Search for the cell housing the specified text and yield its (X, Y) center coordinate. 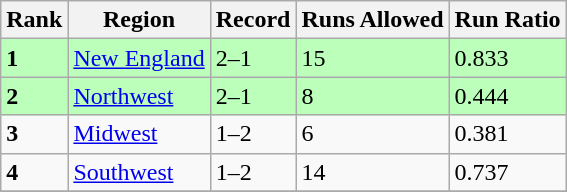
2 (34, 96)
Region (139, 20)
15 (372, 58)
3 (34, 134)
1 (34, 58)
14 (372, 172)
Rank (34, 20)
8 (372, 96)
Run Ratio (508, 20)
Record (253, 20)
4 (34, 172)
0.381 (508, 134)
New England (139, 58)
Midwest (139, 134)
6 (372, 134)
Runs Allowed (372, 20)
0.833 (508, 58)
Southwest (139, 172)
0.737 (508, 172)
0.444 (508, 96)
Northwest (139, 96)
